Identify which cell holds the provided text, then report its (X, Y) central coordinate. 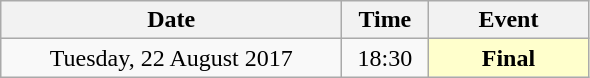
Event (508, 20)
Final (508, 58)
Date (172, 20)
Time (385, 20)
18:30 (385, 58)
Tuesday, 22 August 2017 (172, 58)
